From the cell containing the given text, extract its center point as [X, Y] coordinate. 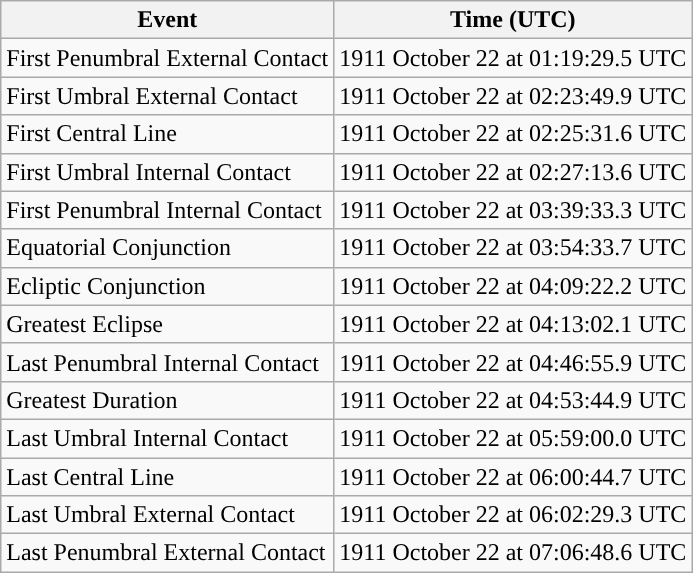
1911 October 22 at 02:27:13.6 UTC [513, 172]
Last Umbral External Contact [168, 515]
1911 October 22 at 01:19:29.5 UTC [513, 58]
First Penumbral External Contact [168, 58]
1911 October 22 at 06:00:44.7 UTC [513, 477]
Greatest Eclipse [168, 324]
1911 October 22 at 07:06:48.6 UTC [513, 553]
1911 October 22 at 04:46:55.9 UTC [513, 362]
First Penumbral Internal Contact [168, 210]
1911 October 22 at 03:54:33.7 UTC [513, 248]
Last Central Line [168, 477]
Event [168, 20]
1911 October 22 at 06:02:29.3 UTC [513, 515]
1911 October 22 at 02:23:49.9 UTC [513, 96]
Last Penumbral Internal Contact [168, 362]
First Central Line [168, 134]
First Umbral Internal Contact [168, 172]
Last Umbral Internal Contact [168, 438]
1911 October 22 at 05:59:00.0 UTC [513, 438]
First Umbral External Contact [168, 96]
1911 October 22 at 02:25:31.6 UTC [513, 134]
1911 October 22 at 04:09:22.2 UTC [513, 286]
Ecliptic Conjunction [168, 286]
Equatorial Conjunction [168, 248]
1911 October 22 at 04:13:02.1 UTC [513, 324]
Time (UTC) [513, 20]
Last Penumbral External Contact [168, 553]
1911 October 22 at 03:39:33.3 UTC [513, 210]
1911 October 22 at 04:53:44.9 UTC [513, 400]
Greatest Duration [168, 400]
